Pinpoint the cell where the given text exists, returning its (x, y) midpoint coordinate. 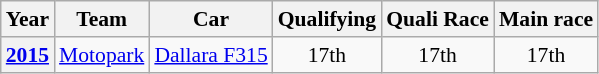
Quali Race (438, 19)
Main race (546, 19)
2015 (28, 55)
Year (28, 19)
Motopark (102, 55)
Car (210, 19)
Qualifying (327, 19)
Team (102, 19)
Dallara F315 (210, 55)
